For the text-containing cell, return its midpoint in (X, Y) coordinate format. 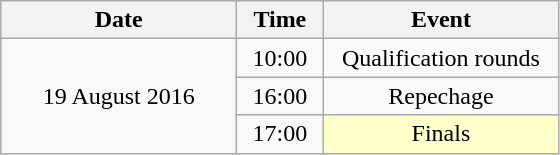
19 August 2016 (119, 96)
Finals (441, 134)
Qualification rounds (441, 58)
Time (280, 20)
Date (119, 20)
Repechage (441, 96)
Event (441, 20)
17:00 (280, 134)
16:00 (280, 96)
10:00 (280, 58)
